Locate the cell with the specified text and output its (x, y) center coordinate. 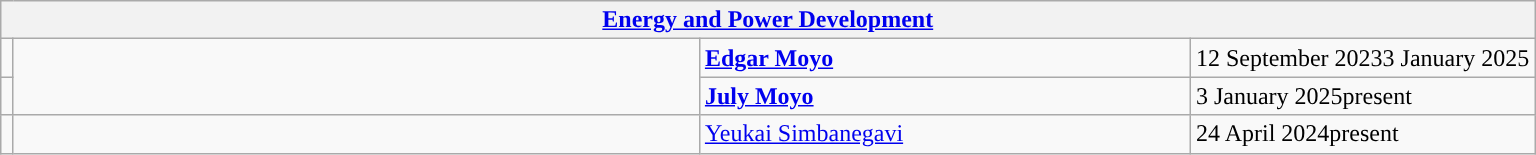
24 April 2024present (1362, 134)
July Moyo (944, 96)
Energy and Power Development (768, 20)
12 September 20233 January 2025 (1362, 58)
Edgar Moyo (944, 58)
Yeukai Simbanegavi (944, 134)
3 January 2025present (1362, 96)
